Find where the given text appears and provide that cell's center as (X, Y) coordinate. 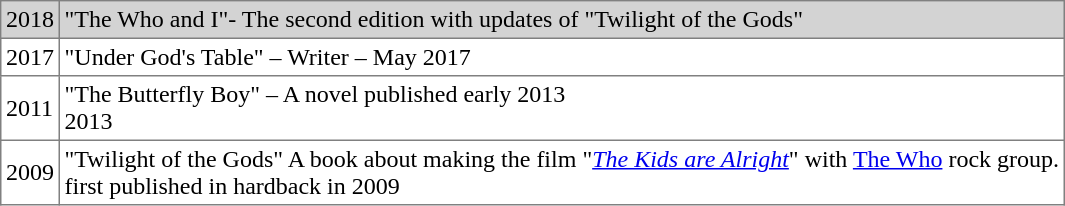
2011 (30, 108)
"The Butterfly Boy" – A novel published early 2013 2013 (562, 108)
2018 (30, 20)
"Under God's Table" – Writer – May 2017 (562, 57)
"Twilight of the Gods" A book about making the film "The Kids are Alright" with The Who rock group. first published in hardback in 2009 (562, 172)
2009 (30, 172)
"The Who and I"- The second edition with updates of "Twilight of the Gods" (562, 20)
2017 (30, 57)
